Determine the [X, Y] coordinate at the center of the cell enclosing the given text.  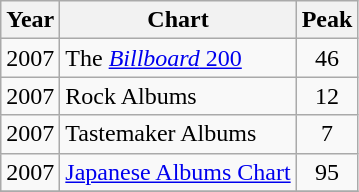
95 [327, 172]
The Billboard 200 [178, 58]
Peak [327, 20]
Japanese Albums Chart [178, 172]
Year [30, 20]
Chart [178, 20]
12 [327, 96]
7 [327, 134]
Rock Albums [178, 96]
Tastemaker Albums [178, 134]
46 [327, 58]
